Identify which cell holds the provided text, then report its (X, Y) central coordinate. 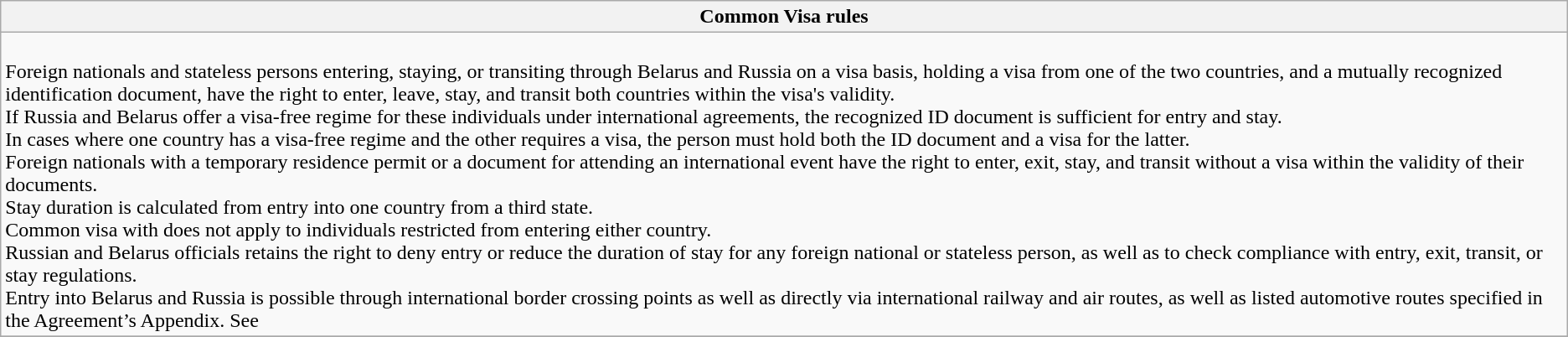
Common Visa rules (784, 17)
